Scan for the cell matching the given text and deliver its (x, y) coordinate at center. 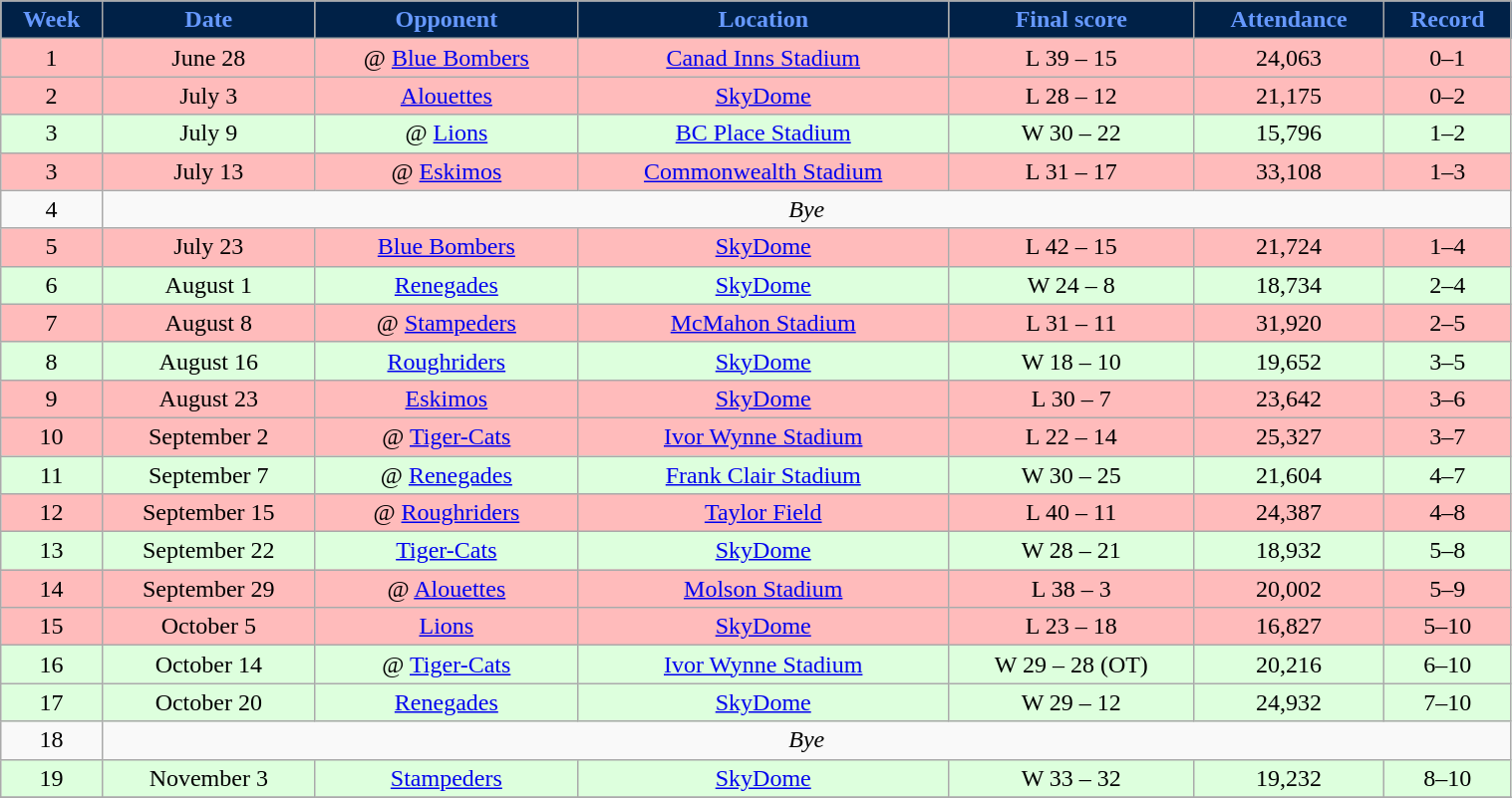
9 (52, 399)
18 (52, 740)
W 29 – 28 (OT) (1071, 665)
7–10 (1447, 702)
W 18 – 10 (1071, 361)
19,652 (1290, 361)
November 3 (208, 778)
July 23 (208, 247)
L 30 – 7 (1071, 399)
14 (52, 589)
L 28 – 12 (1071, 96)
July 9 (208, 133)
4–7 (1447, 475)
W 29 – 12 (1071, 702)
5–8 (1447, 551)
5 (52, 247)
0–2 (1447, 96)
Location (763, 20)
Alouettes (447, 96)
16 (52, 665)
June 28 (208, 58)
L 23 – 18 (1071, 627)
4–8 (1447, 513)
September 7 (208, 475)
Eskimos (447, 399)
Tiger-Cats (447, 551)
21,724 (1290, 247)
2 (52, 96)
August 8 (208, 323)
Opponent (447, 20)
18,932 (1290, 551)
Commonwealth Stadium (763, 171)
2–5 (1447, 323)
15,796 (1290, 133)
19 (52, 778)
0–1 (1447, 58)
8–10 (1447, 778)
2–4 (1447, 285)
BC Place Stadium (763, 133)
September 15 (208, 513)
L 42 – 15 (1071, 247)
L 38 – 3 (1071, 589)
15 (52, 627)
33,108 (1290, 171)
5–9 (1447, 589)
L 40 – 11 (1071, 513)
@ Alouettes (447, 589)
W 30 – 22 (1071, 133)
1–3 (1447, 171)
19,232 (1290, 778)
W 30 – 25 (1071, 475)
18,734 (1290, 285)
July 13 (208, 171)
August 23 (208, 399)
6–10 (1447, 665)
24,932 (1290, 702)
September 29 (208, 589)
21,604 (1290, 475)
24,387 (1290, 513)
25,327 (1290, 436)
23,642 (1290, 399)
August 1 (208, 285)
1–2 (1447, 133)
September 22 (208, 551)
July 3 (208, 96)
21,175 (1290, 96)
L 31 – 11 (1071, 323)
August 16 (208, 361)
Frank Clair Stadium (763, 475)
3–7 (1447, 436)
W 33 – 32 (1071, 778)
Record (1447, 20)
Stampeders (447, 778)
6 (52, 285)
8 (52, 361)
Blue Bombers (447, 247)
@ Stampeders (447, 323)
Week (52, 20)
20,002 (1290, 589)
Final score (1071, 20)
Taylor Field (763, 513)
@ Blue Bombers (447, 58)
Roughriders (447, 361)
20,216 (1290, 665)
16,827 (1290, 627)
7 (52, 323)
L 39 – 15 (1071, 58)
10 (52, 436)
Lions (447, 627)
11 (52, 475)
3–5 (1447, 361)
W 24 – 8 (1071, 285)
October 14 (208, 665)
3–6 (1447, 399)
September 2 (208, 436)
Molson Stadium (763, 589)
L 22 – 14 (1071, 436)
12 (52, 513)
13 (52, 551)
October 5 (208, 627)
October 20 (208, 702)
31,920 (1290, 323)
@ Lions (447, 133)
24,063 (1290, 58)
Attendance (1290, 20)
5–10 (1447, 627)
4 (52, 209)
@ Roughriders (447, 513)
1–4 (1447, 247)
Date (208, 20)
17 (52, 702)
1 (52, 58)
Canad Inns Stadium (763, 58)
W 28 – 21 (1071, 551)
@ Eskimos (447, 171)
@ Renegades (447, 475)
McMahon Stadium (763, 323)
L 31 – 17 (1071, 171)
